Find where the given text appears and provide that cell's center as (X, Y) coordinate. 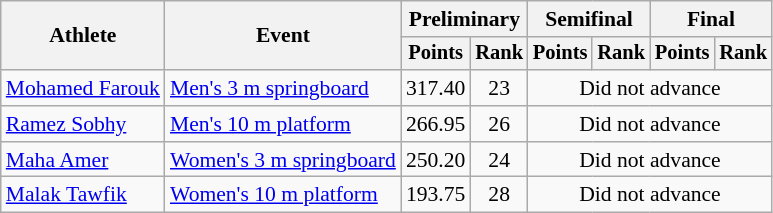
Semifinal (589, 19)
26 (499, 124)
24 (499, 160)
Malak Tawfik (83, 195)
Men's 3 m springboard (283, 88)
250.20 (436, 160)
Mohamed Farouk (83, 88)
193.75 (436, 195)
Women's 3 m springboard (283, 160)
317.40 (436, 88)
Event (283, 36)
28 (499, 195)
Athlete (83, 36)
Preliminary (464, 19)
Women's 10 m platform (283, 195)
266.95 (436, 124)
Ramez Sobhy (83, 124)
Men's 10 m platform (283, 124)
Maha Amer (83, 160)
23 (499, 88)
Final (711, 19)
